Search for the cell housing the specified text and yield its [x, y] center coordinate. 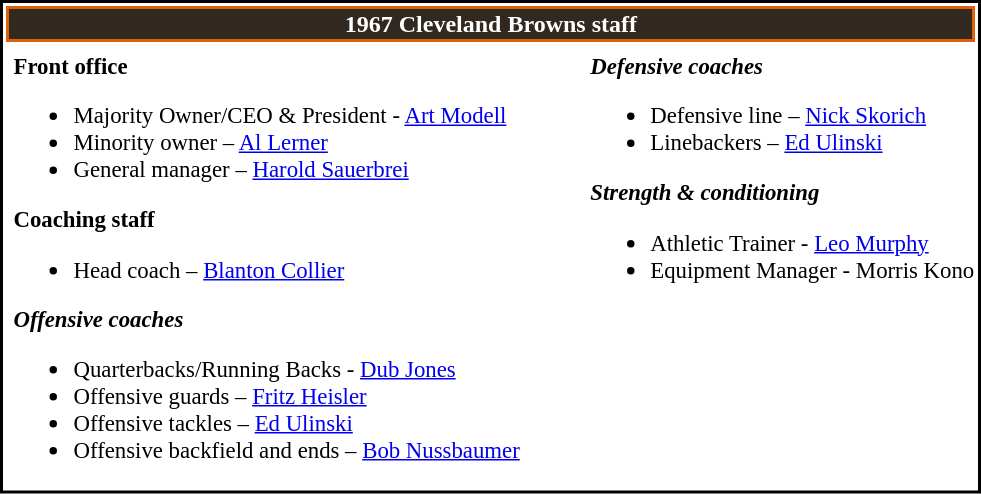
1967 Cleveland Browns staff [491, 24]
